For the text-containing cell, return its midpoint in [x, y] coordinate format. 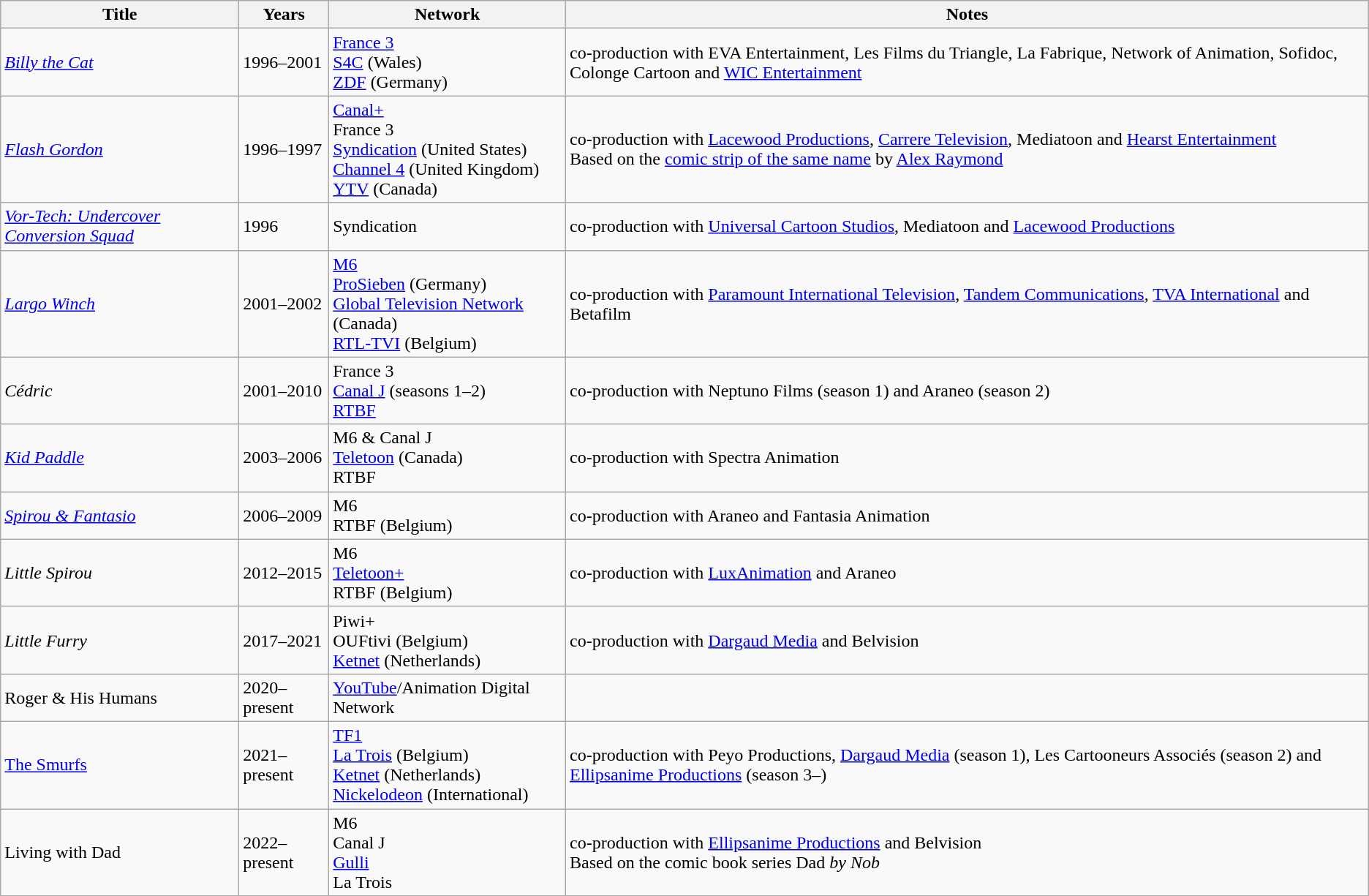
2021–present [284, 765]
Flash Gordon [120, 149]
Network [448, 15]
co-production with Ellipsanime Productions and BelvisionBased on the comic book series Dad by Nob [967, 853]
France 3Canal J (seasons 1–2)RTBF [448, 391]
2022–present [284, 853]
M6ProSieben (Germany)Global Television Network (Canada)RTL-TVI (Belgium) [448, 304]
Spirou & Fantasio [120, 515]
TF1La Trois (Belgium)Ketnet (Netherlands)Nickelodeon (International) [448, 765]
2003–2006 [284, 458]
Vor-Tech: Undercover Conversion Squad [120, 227]
Kid Paddle [120, 458]
co-production with Peyo Productions, Dargaud Media (season 1), Les Cartooneurs Associés (season 2) and Ellipsanime Productions (season 3–) [967, 765]
M6Teletoon+RTBF (Belgium) [448, 573]
2001–2010 [284, 391]
1996 [284, 227]
Billy the Cat [120, 62]
2012–2015 [284, 573]
2017–2021 [284, 640]
Little Furry [120, 640]
Little Spirou [120, 573]
Years [284, 15]
1996–2001 [284, 62]
The Smurfs [120, 765]
co-production with Spectra Animation [967, 458]
co-production with EVA Entertainment, Les Films du Triangle, La Fabrique, Network of Animation, Sofidoc, Colonge Cartoon and WIC Entertainment [967, 62]
co-production with Neptuno Films (season 1) and Araneo (season 2) [967, 391]
M6 & Canal JTeletoon (Canada)RTBF [448, 458]
co-production with Universal Cartoon Studios, Mediatoon and Lacewood Productions [967, 227]
Piwi+OUFtivi (Belgium)Ketnet (Netherlands) [448, 640]
2006–2009 [284, 515]
Roger & His Humans [120, 698]
France 3S4C (Wales)ZDF (Germany) [448, 62]
Living with Dad [120, 853]
Cédric [120, 391]
Syndication [448, 227]
Largo Winch [120, 304]
co-production with Paramount International Television, Tandem Communications, TVA International and Betafilm [967, 304]
Canal+France 3Syndication (United States)Channel 4 (United Kingdom)YTV (Canada) [448, 149]
co-production with Dargaud Media and Belvision [967, 640]
co-production with Araneo and Fantasia Animation [967, 515]
M6RTBF (Belgium) [448, 515]
Title [120, 15]
M6Canal JGulliLa Trois [448, 853]
2001–2002 [284, 304]
2020–present [284, 698]
Notes [967, 15]
YouTube/Animation Digital Network [448, 698]
1996–1997 [284, 149]
co-production with LuxAnimation and Araneo [967, 573]
